Locate the cell with the specified text and output its [x, y] center coordinate. 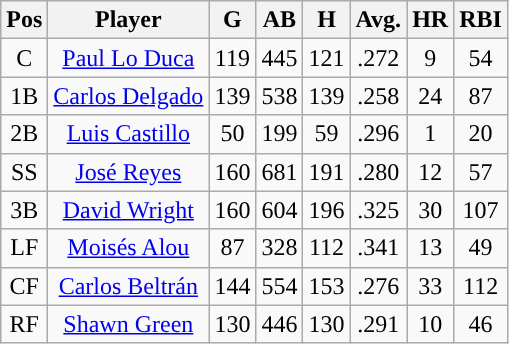
Carlos Delgado [128, 96]
Shawn Green [128, 324]
RF [24, 324]
121 [326, 58]
.291 [378, 324]
.325 [378, 210]
Moisés Alou [128, 248]
554 [280, 286]
.341 [378, 248]
50 [232, 134]
46 [481, 324]
.280 [378, 172]
328 [280, 248]
.258 [378, 96]
10 [430, 324]
LF [24, 248]
24 [430, 96]
12 [430, 172]
Luis Castillo [128, 134]
191 [326, 172]
196 [326, 210]
538 [280, 96]
.296 [378, 134]
David Wright [128, 210]
57 [481, 172]
9 [430, 58]
C [24, 58]
153 [326, 286]
Pos [24, 20]
199 [280, 134]
G [232, 20]
446 [280, 324]
AB [280, 20]
CF [24, 286]
Carlos Beltrán [128, 286]
13 [430, 248]
.272 [378, 58]
Avg. [378, 20]
Paul Lo Duca [128, 58]
1 [430, 134]
54 [481, 58]
SS [24, 172]
59 [326, 134]
20 [481, 134]
HR [430, 20]
1B [24, 96]
49 [481, 248]
H [326, 20]
.276 [378, 286]
681 [280, 172]
José Reyes [128, 172]
119 [232, 58]
Player [128, 20]
3B [24, 210]
30 [430, 210]
445 [280, 58]
144 [232, 286]
33 [430, 286]
RBI [481, 20]
107 [481, 210]
2B [24, 134]
604 [280, 210]
